Return (x, y) of the center of cell containing provided text 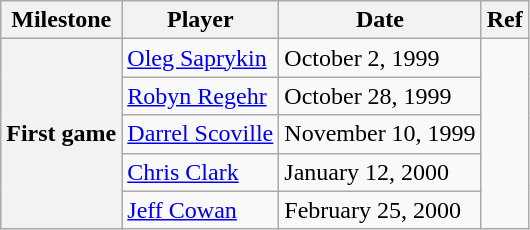
February 25, 2000 (380, 210)
October 2, 1999 (380, 58)
Milestone (62, 20)
First game (62, 134)
Ref (504, 20)
Jeff Cowan (200, 210)
Date (380, 20)
October 28, 1999 (380, 96)
November 10, 1999 (380, 134)
January 12, 2000 (380, 172)
Darrel Scoville (200, 134)
Player (200, 20)
Oleg Saprykin (200, 58)
Chris Clark (200, 172)
Robyn Regehr (200, 96)
